Find where the given text appears and provide that cell's center as [X, Y] coordinate. 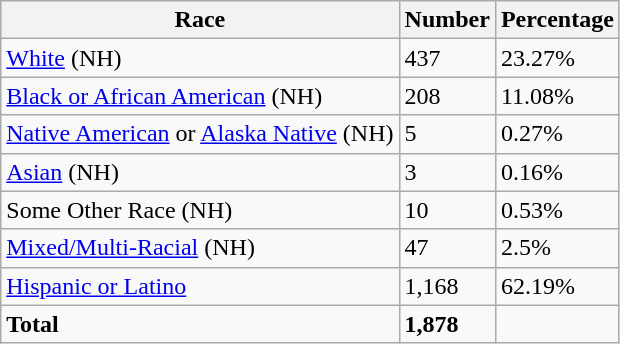
0.27% [557, 134]
5 [447, 134]
Race [200, 20]
62.19% [557, 286]
3 [447, 172]
437 [447, 58]
Asian (NH) [200, 172]
Some Other Race (NH) [200, 210]
Native American or Alaska Native (NH) [200, 134]
Total [200, 324]
Mixed/Multi-Racial (NH) [200, 248]
0.53% [557, 210]
1,878 [447, 324]
White (NH) [200, 58]
47 [447, 248]
Percentage [557, 20]
Number [447, 20]
1,168 [447, 286]
10 [447, 210]
0.16% [557, 172]
2.5% [557, 248]
Hispanic or Latino [200, 286]
Black or African American (NH) [200, 96]
23.27% [557, 58]
208 [447, 96]
11.08% [557, 96]
